For the text-containing cell, return its midpoint in [X, Y] coordinate format. 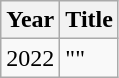
2022 [30, 58]
Year [30, 20]
"" [90, 58]
Title [90, 20]
